Identify which cell holds the provided text, then report its (X, Y) central coordinate. 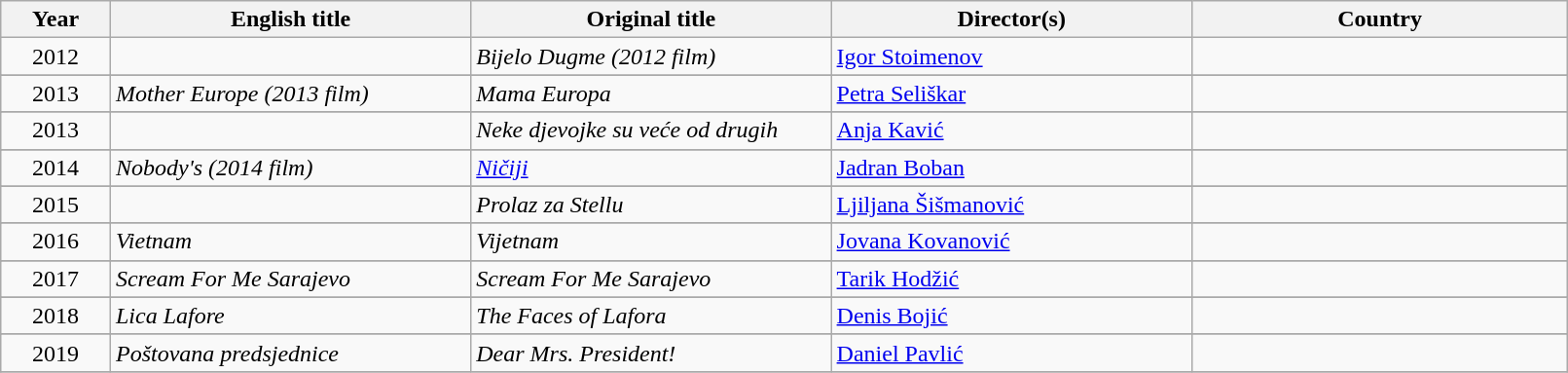
Jadran Boban (1011, 168)
2012 (56, 56)
Vietnam (290, 242)
Anja Kavić (1011, 131)
Tarik Hodžić (1011, 279)
English title (290, 19)
Ničiji (651, 168)
Jovana Kovanović (1011, 242)
Igor Stoimenov (1011, 56)
Country (1379, 19)
Denis Bojić (1011, 316)
Dear Mrs. President! (651, 353)
Vijetnam (651, 242)
2017 (56, 279)
Director(s) (1011, 19)
Bijelo Dugme (2012 film) (651, 56)
Neke djevojke su veće od drugih (651, 131)
Petra Seliškar (1011, 93)
2018 (56, 316)
Year (56, 19)
Prolaz za Stellu (651, 205)
The Faces of Lafora (651, 316)
2014 (56, 168)
Lica Lafore (290, 316)
Poštovana predsjednice (290, 353)
Ljiljana Šišmanović (1011, 205)
2015 (56, 205)
2019 (56, 353)
Mama Europa (651, 93)
Mother Europe (2013 film) (290, 93)
Daniel Pavlić (1011, 353)
2016 (56, 242)
Nobody's (2014 film) (290, 168)
Original title (651, 19)
